Identify which cell holds the provided text, then report its [X, Y] central coordinate. 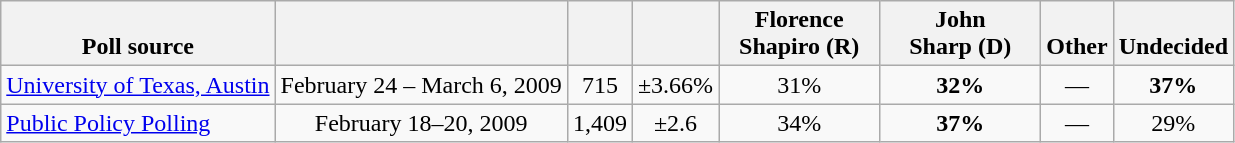
February 18–20, 2009 [421, 123]
JohnSharp (D) [960, 34]
FlorenceShapiro (R) [800, 34]
University of Texas, Austin [138, 85]
±3.66% [675, 85]
February 24 – March 6, 2009 [421, 85]
29% [1173, 123]
Poll source [138, 34]
31% [800, 85]
1,409 [600, 123]
715 [600, 85]
32% [960, 85]
Other [1077, 34]
Public Policy Polling [138, 123]
±2.6 [675, 123]
Undecided [1173, 34]
34% [800, 123]
